Output the [x, y] coordinate of the center of the cell containing the given text.  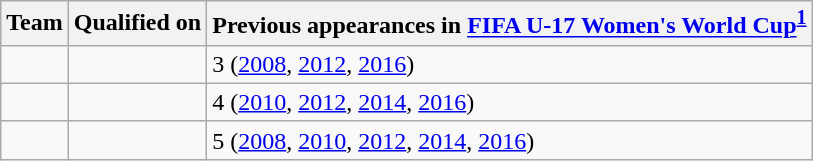
3 (2008, 2012, 2016) [510, 64]
Qualified on [137, 24]
5 (2008, 2010, 2012, 2014, 2016) [510, 140]
Team [35, 24]
4 (2010, 2012, 2014, 2016) [510, 102]
Previous appearances in FIFA U-17 Women's World Cup1 [510, 24]
